Extract the (X, Y) coordinate from the center of the cell holding the provided text.  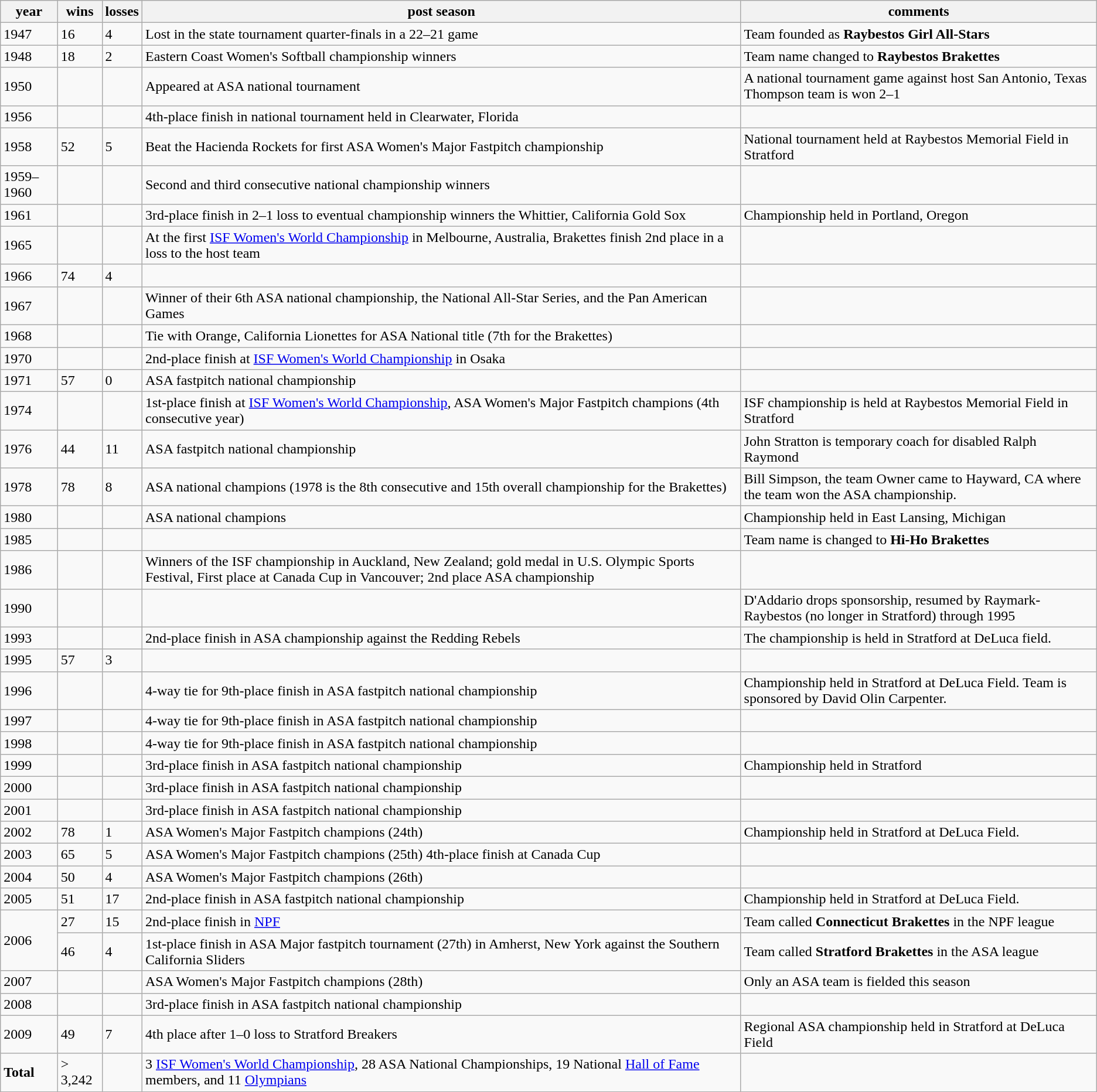
Eastern Coast Women's Softball championship winners (441, 56)
1999 (29, 765)
comments (919, 12)
Team name is changed to Hi-Ho Brakettes (919, 540)
1956 (29, 117)
1986 (29, 569)
ASA Women's Major Fastpitch champions (28th) (441, 982)
49 (80, 1035)
ASA Women's Major Fastpitch champions (26th) (441, 877)
3rd-place finish in 2–1 loss to eventual championship winners the Whittier, California Gold Sox (441, 215)
wins (80, 12)
2001 (29, 810)
1985 (29, 540)
65 (80, 855)
1961 (29, 215)
1970 (29, 358)
losses (122, 12)
Second and third consecutive national championship winners (441, 185)
1974 (29, 411)
1950 (29, 87)
0 (122, 381)
Lost in the state tournament quarter-finals in a 22–21 game (441, 34)
52 (80, 146)
3 ISF Women's World Championship, 28 ASA National Championships, 19 National Hall of Fame members, and 11 Olympians (441, 1072)
ASA national champions (1978 is the 8th consecutive and 15th overall championship for the Brakettes) (441, 487)
Championship held in Stratford (919, 765)
2002 (29, 832)
1997 (29, 721)
4th place after 1–0 loss to Stratford Breakers (441, 1035)
1967 (29, 306)
3 (122, 660)
Team founded as Raybestos Girl All-Stars (919, 34)
Beat the Hacienda Rockets for first ASA Women's Major Fastpitch championship (441, 146)
Championship held in Portland, Oregon (919, 215)
11 (122, 449)
1st-place finish at ISF Women's World Championship, ASA Women's Major Fastpitch champions (4th consecutive year) (441, 411)
1966 (29, 275)
1976 (29, 449)
1965 (29, 245)
1959–1960 (29, 185)
A national tournament game against host San Antonio, Texas Thompson team is won 2–1 (919, 87)
16 (80, 34)
2005 (29, 899)
15 (122, 922)
2004 (29, 877)
4th-place finish in national tournament held in Clearwater, Florida (441, 117)
1st-place finish in ASA Major fastpitch tournament (27th) in Amherst, New York against the Southern California Sliders (441, 951)
7 (122, 1035)
Tie with Orange, California Lionettes for ASA National title (7th for the Brakettes) (441, 336)
44 (80, 449)
2nd-place finish at ISF Women's World Championship in Osaka (441, 358)
Team name changed to Raybestos Brakettes (919, 56)
Appeared at ASA national tournament (441, 87)
1947 (29, 34)
2nd-place finish in ASA championship against the Redding Rebels (441, 638)
1980 (29, 517)
46 (80, 951)
National tournament held at Raybestos Memorial Field in Stratford (919, 146)
2003 (29, 855)
Championship held in Stratford at DeLuca Field. Team is sponsored by David Olin Carpenter. (919, 690)
Team called Stratford Brakettes in the ASA league (919, 951)
ISF championship is held at Raybestos Memorial Field in Stratford (919, 411)
18 (80, 56)
Only an ASA team is fielded this season (919, 982)
D'Addario drops sponsorship, resumed by Raymark-Raybestos (no longer in Stratford) through 1995 (919, 608)
ASA national champions (441, 517)
1958 (29, 146)
2006 (29, 941)
2009 (29, 1035)
Bill Simpson, the team Owner came to Hayward, CA where the team won the ASA championship. (919, 487)
> 3,242 (80, 1072)
year (29, 12)
2 (122, 56)
At the first ISF Women's World Championship in Melbourne, Australia, Brakettes finish 2nd place in a loss to the host team (441, 245)
50 (80, 877)
Winner of their 6th ASA national championship, the National All-Star Series, and the Pan American Games (441, 306)
2007 (29, 982)
1968 (29, 336)
1998 (29, 743)
John Stratton is temporary coach for disabled Ralph Raymond (919, 449)
1996 (29, 690)
51 (80, 899)
2nd-place finish in ASA fastpitch national championship (441, 899)
74 (80, 275)
post season (441, 12)
2000 (29, 787)
The championship is held in Stratford at DeLuca field. (919, 638)
Total (29, 1072)
2nd-place finish in NPF (441, 922)
1971 (29, 381)
1993 (29, 638)
Championship held in East Lansing, Michigan (919, 517)
Team called Connecticut Brakettes in the NPF league (919, 922)
8 (122, 487)
1 (122, 832)
1990 (29, 608)
1978 (29, 487)
ASA Women's Major Fastpitch champions (24th) (441, 832)
ASA Women's Major Fastpitch champions (25th) 4th-place finish at Canada Cup (441, 855)
2008 (29, 1004)
1948 (29, 56)
1995 (29, 660)
27 (80, 922)
Regional ASA championship held in Stratford at DeLuca Field (919, 1035)
17 (122, 899)
